Return the [x, y] coordinate for the center point of the cell that contains the specified text.  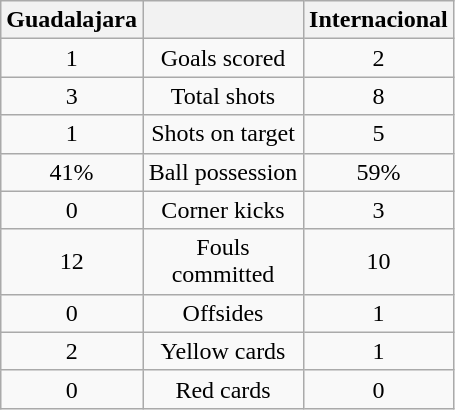
Internacional [379, 20]
Offsides [222, 313]
Corner kicks [222, 210]
Red cards [222, 389]
Fouls committed [222, 262]
Ball possession [222, 172]
12 [72, 262]
10 [379, 262]
Shots on target [222, 134]
5 [379, 134]
59% [379, 172]
41% [72, 172]
Guadalajara [72, 20]
Goals scored [222, 58]
8 [379, 96]
Total shots [222, 96]
Yellow cards [222, 351]
